Determine the [x, y] coordinate at the center of the cell enclosing the given text.  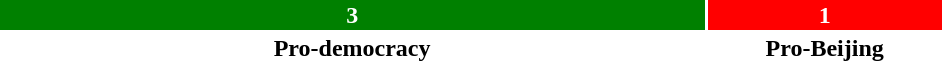
1 [824, 15]
3 [352, 15]
